Extract the [X, Y] coordinate from the center of the cell holding the provided text.  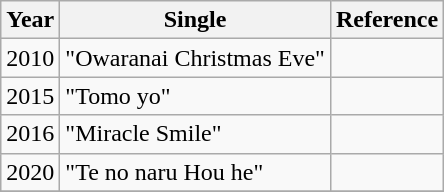
2015 [30, 96]
"Owaranai Christmas Eve" [196, 58]
Year [30, 20]
2010 [30, 58]
Single [196, 20]
2020 [30, 172]
2016 [30, 134]
Reference [386, 20]
"Tomo yo" [196, 96]
"Te no naru Hou he" [196, 172]
"Miracle Smile" [196, 134]
